Pinpoint the cell where the given text exists, returning its (x, y) midpoint coordinate. 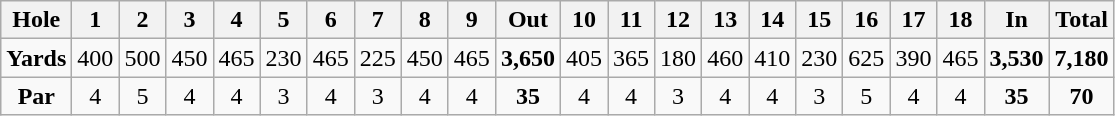
70 (1082, 96)
1 (96, 20)
18 (960, 20)
Total (1082, 20)
13 (726, 20)
400 (96, 58)
11 (632, 20)
7,180 (1082, 58)
2 (142, 20)
Par (36, 96)
625 (866, 58)
17 (914, 20)
6 (330, 20)
15 (820, 20)
460 (726, 58)
225 (378, 58)
405 (584, 58)
3,650 (528, 58)
500 (142, 58)
7 (378, 20)
16 (866, 20)
10 (584, 20)
8 (424, 20)
12 (678, 20)
14 (772, 20)
9 (472, 20)
180 (678, 58)
Out (528, 20)
Yards (36, 58)
3,530 (1016, 58)
390 (914, 58)
410 (772, 58)
In (1016, 20)
365 (632, 58)
Hole (36, 20)
